Locate the cell with the specified text and output its [x, y] center coordinate. 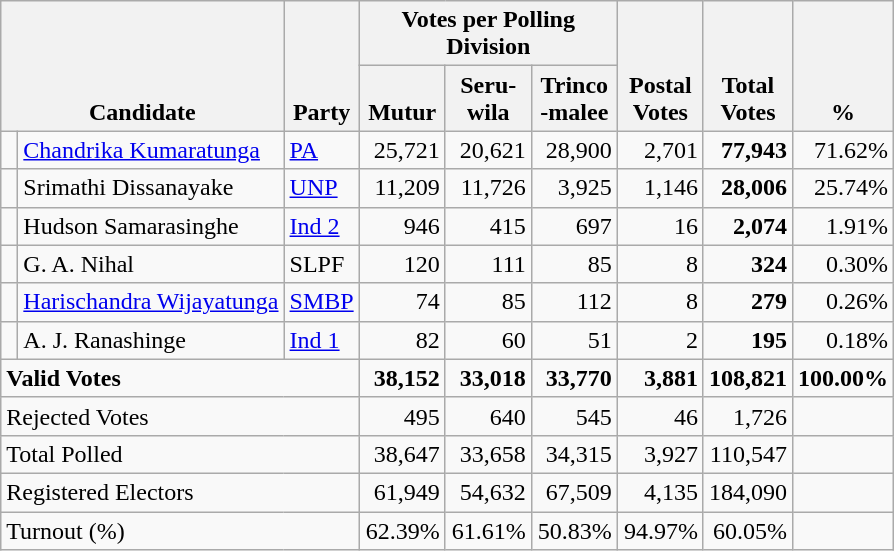
74 [402, 302]
279 [748, 302]
25,721 [402, 150]
33,658 [488, 454]
62.39% [402, 531]
Srimathi Dissanayake [151, 188]
33,770 [574, 378]
77,943 [748, 150]
1.91% [842, 226]
Ind 2 [322, 226]
545 [574, 416]
0.26% [842, 302]
Rejected Votes [180, 416]
46 [660, 416]
0.30% [842, 264]
108,821 [748, 378]
Hudson Samarasinghe [151, 226]
% [842, 66]
100.00% [842, 378]
2,074 [748, 226]
3,925 [574, 188]
2 [660, 340]
60 [488, 340]
Ind 1 [322, 340]
3,927 [660, 454]
67,509 [574, 492]
195 [748, 340]
38,152 [402, 378]
25.74% [842, 188]
324 [748, 264]
120 [402, 264]
61.61% [488, 531]
SLPF [322, 264]
Registered Electors [180, 492]
1,146 [660, 188]
60.05% [748, 531]
Total Votes [748, 66]
Seru-wila [488, 98]
946 [402, 226]
Valid Votes [180, 378]
PostalVotes [660, 66]
110,547 [748, 454]
61,949 [402, 492]
94.97% [660, 531]
415 [488, 226]
2,701 [660, 150]
16 [660, 226]
Trinco-malee [574, 98]
71.62% [842, 150]
111 [488, 264]
Candidate [142, 66]
51 [574, 340]
495 [402, 416]
28,900 [574, 150]
G. A. Nihal [151, 264]
184,090 [748, 492]
Total Polled [180, 454]
697 [574, 226]
28,006 [748, 188]
0.18% [842, 340]
112 [574, 302]
SMBP [322, 302]
1,726 [748, 416]
Mutur [402, 98]
640 [488, 416]
A. J. Ranashinge [151, 340]
3,881 [660, 378]
Party [322, 66]
Turnout (%) [180, 531]
11,726 [488, 188]
PA [322, 150]
20,621 [488, 150]
4,135 [660, 492]
Harischandra Wijayatunga [151, 302]
50.83% [574, 531]
11,209 [402, 188]
33,018 [488, 378]
UNP [322, 188]
Votes per Polling Division [488, 34]
34,315 [574, 454]
82 [402, 340]
38,647 [402, 454]
54,632 [488, 492]
Chandrika Kumaratunga [151, 150]
